Locate the cell with the specified text and output its [X, Y] center coordinate. 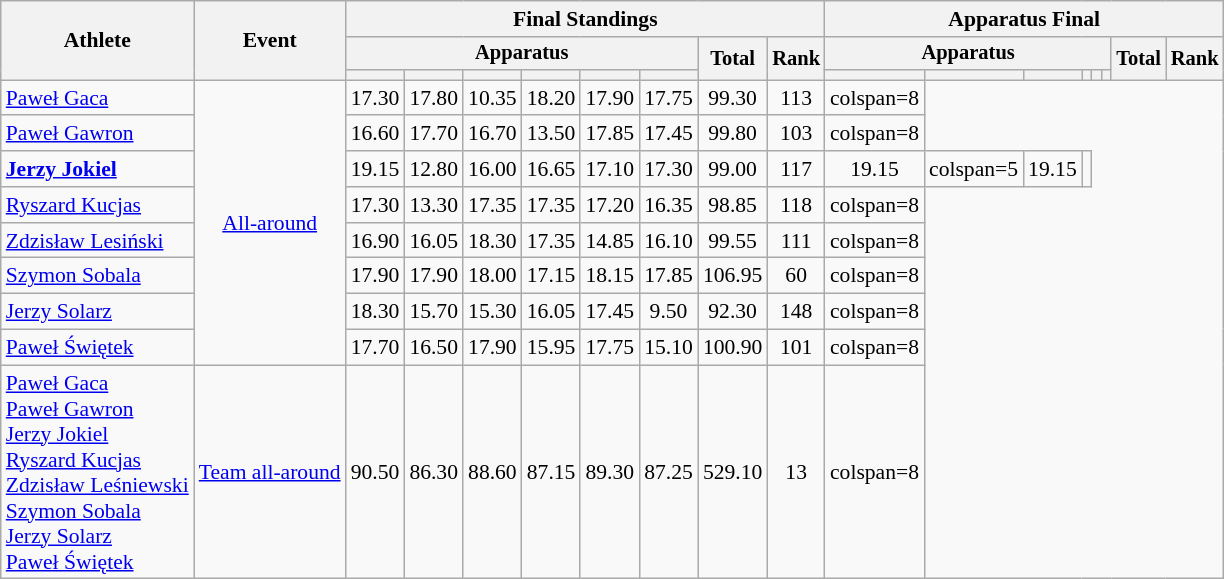
529.10 [732, 472]
98.85 [732, 205]
colspan=5 [974, 169]
16.00 [492, 169]
16.50 [434, 348]
118 [796, 205]
Zdzisław Lesiński [98, 241]
13.50 [552, 134]
87.15 [552, 472]
12.80 [434, 169]
Final Standings [586, 19]
106.95 [732, 276]
89.30 [610, 472]
113 [796, 98]
60 [796, 276]
Event [270, 40]
13.30 [434, 205]
16.60 [376, 134]
Szymon Sobala [98, 276]
Paweł Świętek [98, 348]
86.30 [434, 472]
Paweł Gawron [98, 134]
18.20 [552, 98]
Ryszard Kucjas [98, 205]
16.10 [668, 241]
9.50 [668, 312]
17.15 [552, 276]
All-around [270, 222]
117 [796, 169]
103 [796, 134]
99.55 [732, 241]
17.10 [610, 169]
Jerzy Jokiel [98, 169]
Athlete [98, 40]
Jerzy Solarz [98, 312]
101 [796, 348]
13 [796, 472]
15.30 [492, 312]
17.80 [434, 98]
99.00 [732, 169]
Paweł GacaPaweł GawronJerzy JokielRyszard KucjasZdzisław LeśniewskiSzymon SobalaJerzy SolarzPaweł Świętek [98, 472]
148 [796, 312]
Apparatus Final [1024, 19]
16.35 [668, 205]
10.35 [492, 98]
16.70 [492, 134]
18.15 [610, 276]
99.80 [732, 134]
Paweł Gaca [98, 98]
111 [796, 241]
88.60 [492, 472]
18.00 [492, 276]
15.10 [668, 348]
92.30 [732, 312]
15.95 [552, 348]
87.25 [668, 472]
99.30 [732, 98]
14.85 [610, 241]
15.70 [434, 312]
16.65 [552, 169]
100.90 [732, 348]
Team all-around [270, 472]
17.20 [610, 205]
90.50 [376, 472]
16.90 [376, 241]
